Provide the [X, Y] coordinate of the cell's center where the given text is located.  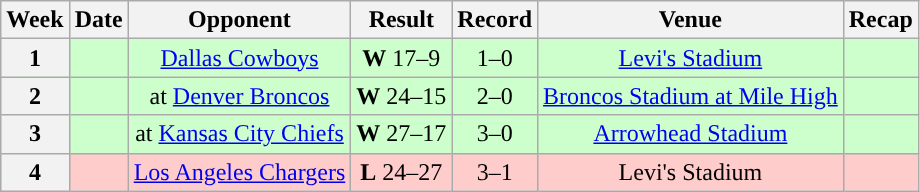
1 [35, 58]
Arrowhead Stadium [691, 134]
3–0 [495, 134]
Los Angeles Chargers [240, 172]
Record [495, 20]
Venue [691, 20]
Broncos Stadium at Mile High [691, 96]
W 17–9 [402, 58]
Date [98, 20]
Result [402, 20]
L 24–27 [402, 172]
Week [35, 20]
3–1 [495, 172]
1–0 [495, 58]
at Kansas City Chiefs [240, 134]
3 [35, 134]
Opponent [240, 20]
W 24–15 [402, 96]
2–0 [495, 96]
4 [35, 172]
Dallas Cowboys [240, 58]
2 [35, 96]
W 27–17 [402, 134]
Recap [880, 20]
at Denver Broncos [240, 96]
